From the cell containing the given text, extract its center point as [x, y] coordinate. 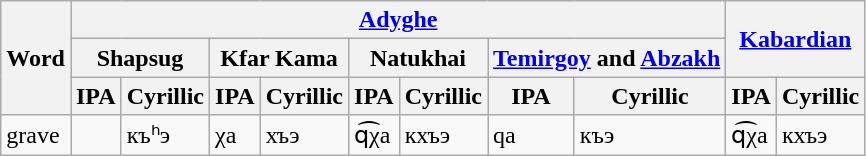
къʰэ [165, 135]
χa [236, 135]
Natukhai [418, 58]
Shapsug [140, 58]
Kabardian [796, 39]
Kfar Kama [280, 58]
qa [532, 135]
къэ [650, 135]
хъэ [304, 135]
Adyghe [398, 20]
grave [36, 135]
Temirgoy and Abzakh [607, 58]
Word [36, 58]
